Return [X, Y] of the center of cell containing provided text 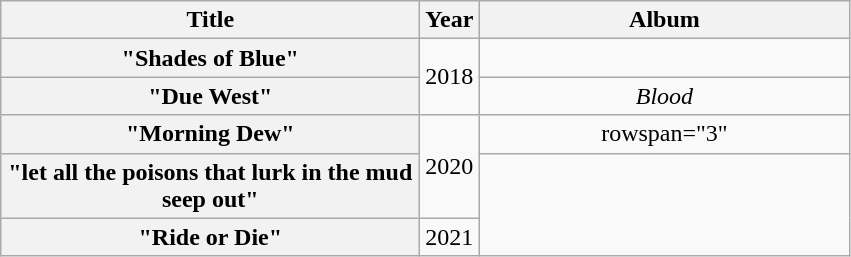
rowspan="3" [664, 134]
Album [664, 20]
Year [450, 20]
"Morning Dew" [210, 134]
2021 [450, 237]
2018 [450, 77]
"Ride or Die" [210, 237]
Title [210, 20]
2020 [450, 166]
"Due West" [210, 96]
Blood [664, 96]
"Shades of Blue" [210, 58]
"let all the poisons that lurk in the mud seep out" [210, 186]
